Output the (X, Y) coordinate of the center of the cell containing the given text.  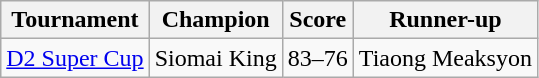
Runner-up (445, 20)
Tournament (75, 20)
Siomai King (216, 58)
D2 Super Cup (75, 58)
Champion (216, 20)
83–76 (318, 58)
Score (318, 20)
Tiaong Meaksyon (445, 58)
